Provide the (X, Y) coordinate of the cell's center where the given text is located.  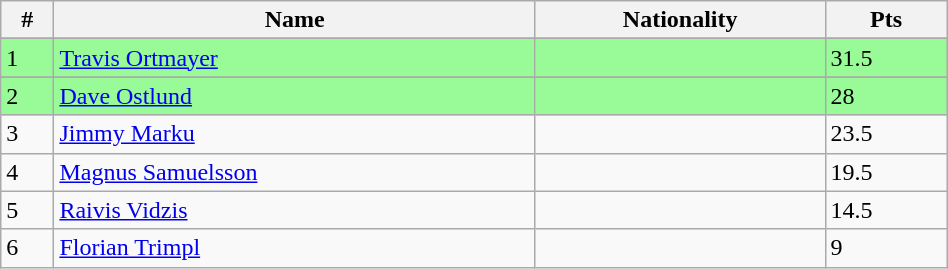
Travis Ortmayer (295, 58)
# (28, 20)
14.5 (886, 210)
5 (28, 210)
1 (28, 58)
2 (28, 96)
9 (886, 248)
Dave Ostlund (295, 96)
6 (28, 248)
23.5 (886, 134)
Jimmy Marku (295, 134)
3 (28, 134)
28 (886, 96)
Name (295, 20)
Nationality (680, 20)
4 (28, 172)
Pts (886, 20)
31.5 (886, 58)
19.5 (886, 172)
Raivis Vidzis (295, 210)
Magnus Samuelsson (295, 172)
Florian Trimpl (295, 248)
